Determine the [X, Y] coordinate at the center of the cell enclosing the given text.  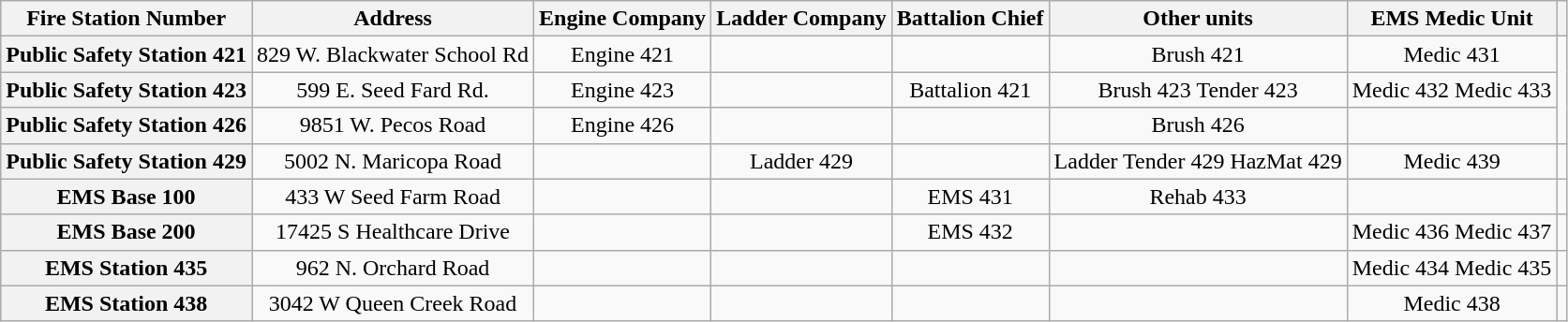
Ladder 429 [802, 161]
EMS Medic Unit [1452, 19]
Other units [1198, 19]
9851 W. Pecos Road [392, 125]
Engine Company [622, 19]
Brush 426 [1198, 125]
Public Safety Station 421 [127, 54]
EMS Station 438 [127, 303]
Medic 434 Medic 435 [1452, 268]
Rehab 433 [1198, 197]
Medic 432 Medic 433 [1452, 90]
Public Safety Station 429 [127, 161]
Medic 439 [1452, 161]
Public Safety Station 426 [127, 125]
EMS Base 100 [127, 197]
Medic 436 Medic 437 [1452, 232]
17425 S Healthcare Drive [392, 232]
829 W. Blackwater School Rd [392, 54]
Ladder Tender 429 HazMat 429 [1198, 161]
EMS 432 [970, 232]
433 W Seed Farm Road [392, 197]
Medic 438 [1452, 303]
599 E. Seed Fard Rd. [392, 90]
Brush 421 [1198, 54]
3042 W Queen Creek Road [392, 303]
962 N. Orchard Road [392, 268]
Fire Station Number [127, 19]
Ladder Company [802, 19]
Engine 423 [622, 90]
EMS Base 200 [127, 232]
EMS Station 435 [127, 268]
Engine 426 [622, 125]
Brush 423 Tender 423 [1198, 90]
Engine 421 [622, 54]
Address [392, 19]
EMS 431 [970, 197]
5002 N. Maricopa Road [392, 161]
Battalion 421 [970, 90]
Public Safety Station 423 [127, 90]
Medic 431 [1452, 54]
Battalion Chief [970, 19]
